Return [x, y] of the center of cell containing provided text 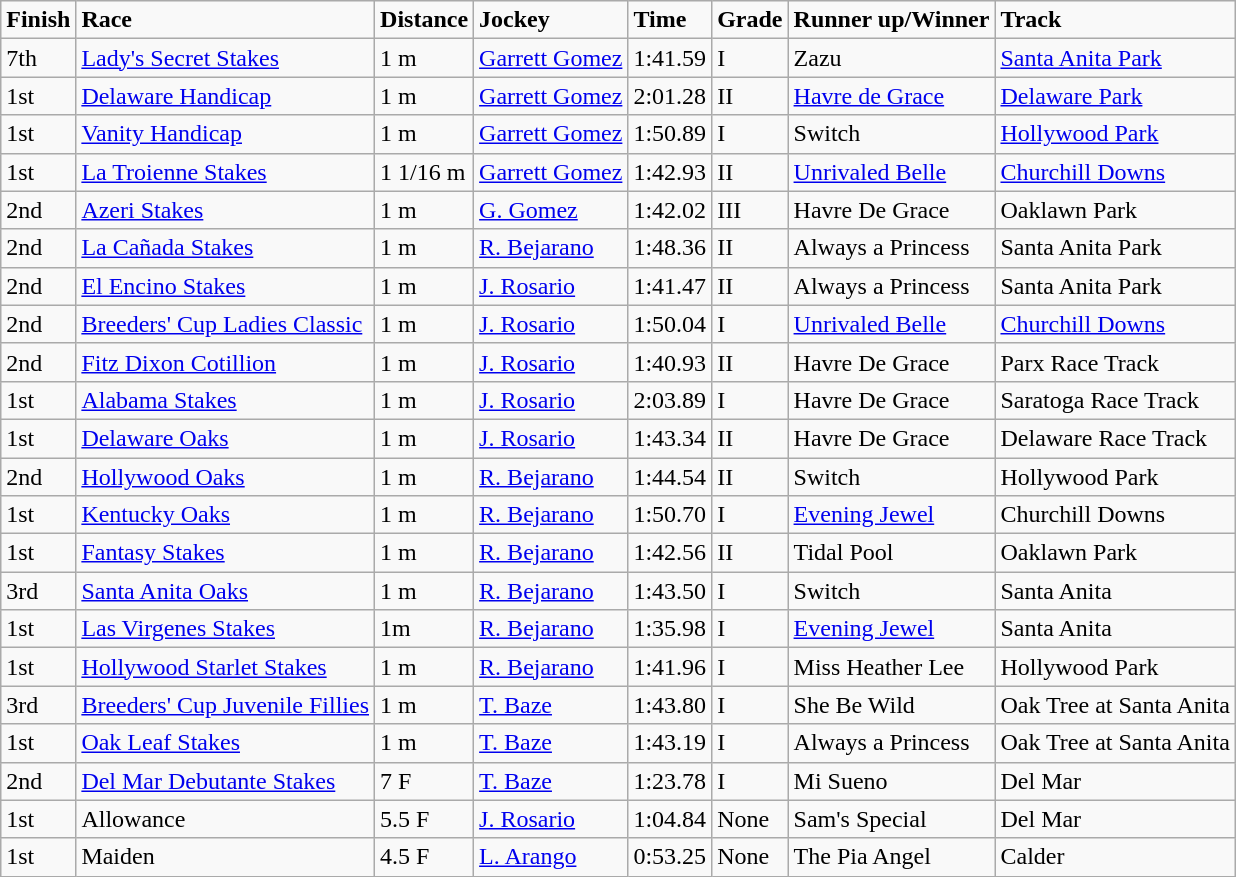
Kentucky Oaks [226, 515]
1:40.93 [670, 362]
Parx Race Track [1115, 362]
1m [424, 629]
Sam's Special [892, 819]
1:43.19 [670, 743]
Distance [424, 20]
Santa Anita Oaks [226, 591]
1:35.98 [670, 629]
Delaware Park [1115, 96]
Saratoga Race Track [1115, 400]
0:53.25 [670, 857]
Hollywood Oaks [226, 477]
Breeders' Cup Juvenile Fillies [226, 705]
Delaware Handicap [226, 96]
L. Arango [551, 857]
Track [1115, 20]
1:43.80 [670, 705]
Miss Heather Lee [892, 667]
She Be Wild [892, 705]
Calder [1115, 857]
Mi Sueno [892, 781]
Alabama Stakes [226, 400]
1:50.89 [670, 134]
Delaware Race Track [1115, 438]
4.5 F [424, 857]
Fitz Dixon Cotillion [226, 362]
Hollywood Starlet Stakes [226, 667]
5.5 F [424, 819]
El Encino Stakes [226, 286]
Del Mar Debutante Stakes [226, 781]
Havre de Grace [892, 96]
Jockey [551, 20]
G. Gomez [551, 210]
La Troienne Stakes [226, 172]
7 F [424, 781]
7th [38, 58]
Las Virgenes Stakes [226, 629]
1 1/16 m [424, 172]
Oak Leaf Stakes [226, 743]
The Pia Angel [892, 857]
1:23.78 [670, 781]
1:50.70 [670, 515]
1:48.36 [670, 248]
Tidal Pool [892, 553]
Azeri Stakes [226, 210]
Time [670, 20]
Allowance [226, 819]
Breeders' Cup Ladies Classic [226, 324]
Maiden [226, 857]
Zazu [892, 58]
1:43.50 [670, 591]
Finish [38, 20]
La Cañada Stakes [226, 248]
Runner up/Winner [892, 20]
Lady's Secret Stakes [226, 58]
Fantasy Stakes [226, 553]
Grade [750, 20]
1:41.96 [670, 667]
Delaware Oaks [226, 438]
Vanity Handicap [226, 134]
1:42.02 [670, 210]
2:03.89 [670, 400]
1:42.56 [670, 553]
1:50.04 [670, 324]
1:04.84 [670, 819]
1:42.93 [670, 172]
2:01.28 [670, 96]
1:44.54 [670, 477]
1:41.47 [670, 286]
III [750, 210]
1:43.34 [670, 438]
Race [226, 20]
1:41.59 [670, 58]
